Identify which cell holds the provided text, then report its [x, y] central coordinate. 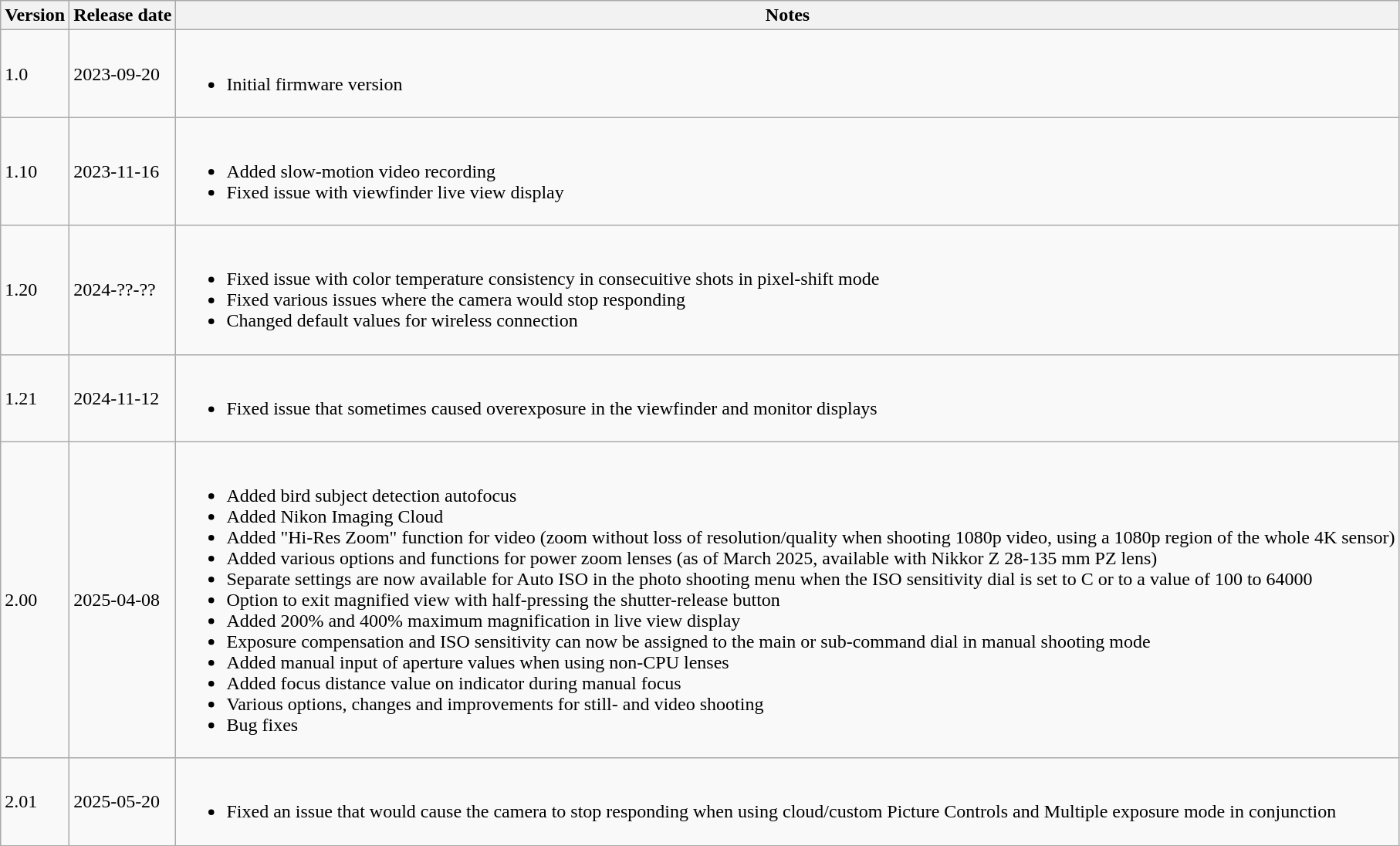
Initial firmware version [787, 74]
2025-05-20 [123, 801]
Fixed an issue that would cause the camera to stop responding when using cloud/custom Picture Controls and Multiple exposure mode in conjunction [787, 801]
2025-04-08 [123, 600]
Version [36, 15]
2024-11-12 [123, 398]
Added slow-motion video recordingFixed issue with viewfinder live view display [787, 171]
1.10 [36, 171]
1.20 [36, 290]
2023-11-16 [123, 171]
2024-??-?? [123, 290]
Release date [123, 15]
2.00 [36, 600]
2.01 [36, 801]
1.21 [36, 398]
1.0 [36, 74]
Fixed issue that sometimes caused overexposure in the viewfinder and monitor displays [787, 398]
Notes [787, 15]
2023-09-20 [123, 74]
